Pinpoint the cell where the given text exists, returning its (x, y) midpoint coordinate. 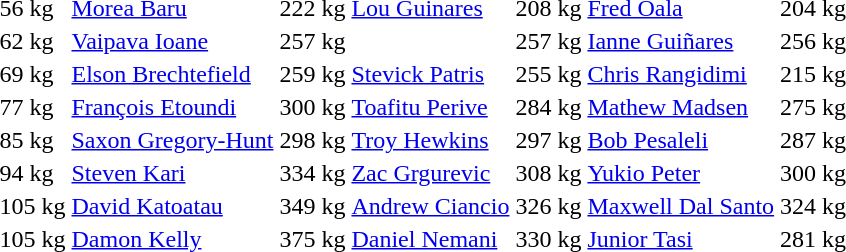
Saxon Gregory-Hunt (172, 140)
326 kg (548, 206)
349 kg (312, 206)
Toafitu Perive (430, 107)
300 kg (312, 107)
Yukio Peter (681, 173)
Troy Hewkins (430, 140)
David Katoatau (172, 206)
Andrew Ciancio (430, 206)
Ianne Guiñares (681, 41)
Mathew Madsen (681, 107)
297 kg (548, 140)
255 kg (548, 74)
308 kg (548, 173)
298 kg (312, 140)
Zac Grgurevic (430, 173)
Stevick Patris (430, 74)
Chris Rangidimi (681, 74)
Steven Kari (172, 173)
259 kg (312, 74)
Maxwell Dal Santo (681, 206)
Elson Brechtefield (172, 74)
François Etoundi (172, 107)
Vaipava Ioane (172, 41)
284 kg (548, 107)
334 kg (312, 173)
Bob Pesaleli (681, 140)
